Detect which cell encompasses the target text, then output its (x, y) center coordinate. 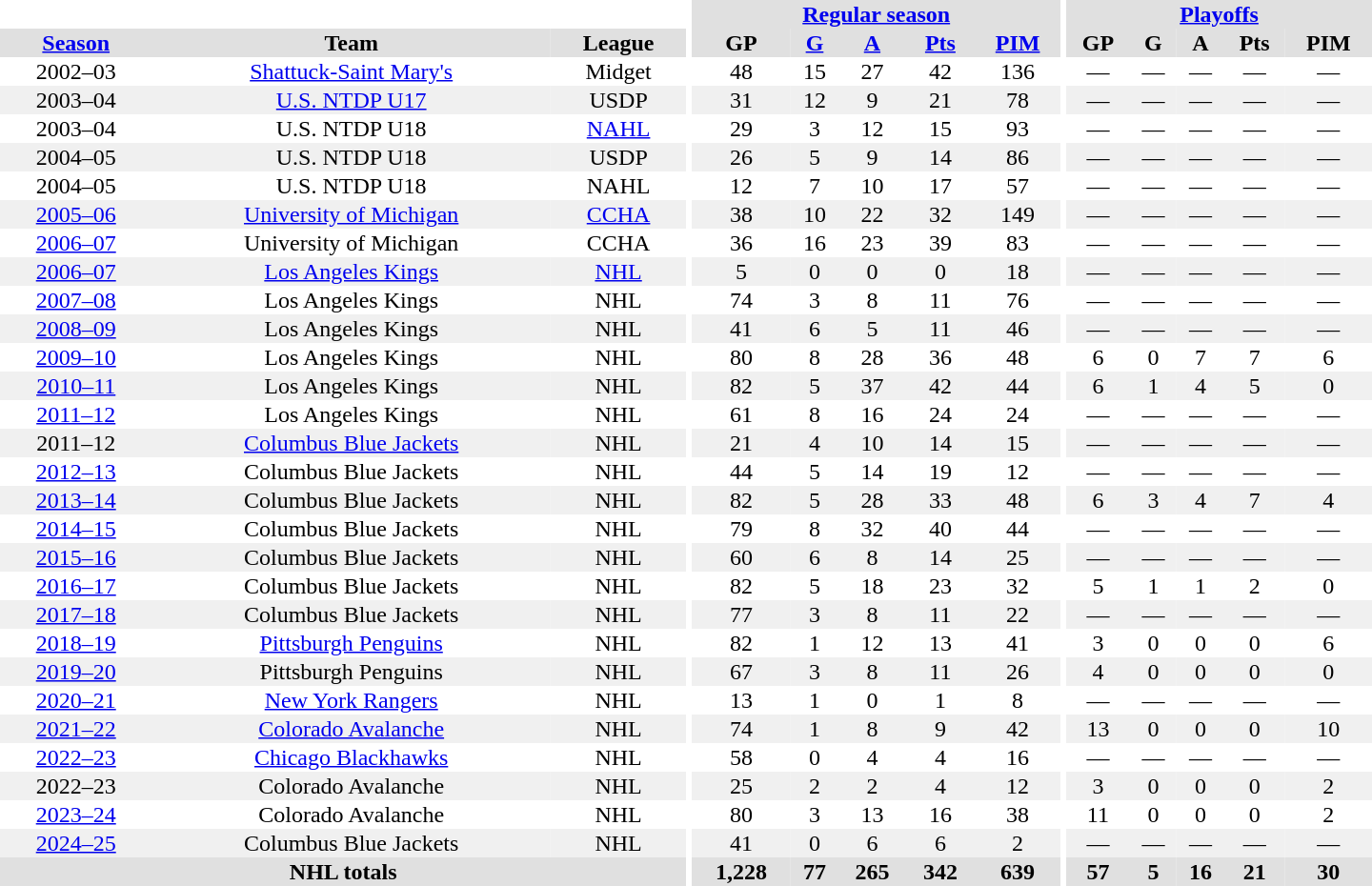
19 (939, 472)
83 (1018, 243)
33 (939, 500)
NHL totals (343, 872)
Shattuck-Saint Mary's (351, 71)
2017–18 (76, 614)
37 (873, 386)
58 (741, 757)
2021–22 (76, 729)
2005–06 (76, 214)
342 (939, 872)
Midget (618, 71)
29 (741, 129)
Season (76, 43)
1,228 (741, 872)
93 (1018, 129)
79 (741, 529)
2020–21 (76, 700)
39 (939, 243)
2019–20 (76, 672)
61 (741, 414)
U.S. NTDP U17 (351, 100)
2009–10 (76, 357)
2007–08 (76, 300)
67 (741, 672)
2002–03 (76, 71)
46 (1018, 329)
86 (1018, 157)
265 (873, 872)
27 (873, 71)
30 (1328, 872)
2008–09 (76, 329)
2024–25 (76, 843)
2013–14 (76, 500)
2015–16 (76, 557)
76 (1018, 300)
136 (1018, 71)
Regular season (877, 14)
2023–24 (76, 815)
2018–19 (76, 643)
2010–11 (76, 386)
Playoffs (1220, 14)
40 (939, 529)
League (618, 43)
2014–15 (76, 529)
31 (741, 100)
Team (351, 43)
639 (1018, 872)
New York Rangers (351, 700)
2012–13 (76, 472)
2016–17 (76, 586)
17 (939, 186)
Chicago Blackhawks (351, 757)
60 (741, 557)
78 (1018, 100)
149 (1018, 214)
